Detect which cell encompasses the target text, then output its (x, y) center coordinate. 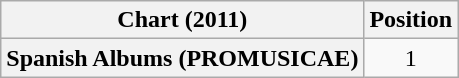
Chart (2011) (182, 20)
1 (411, 58)
Spanish Albums (PROMUSICAE) (182, 58)
Position (411, 20)
